Pinpoint the cell where the given text exists, returning its (x, y) midpoint coordinate. 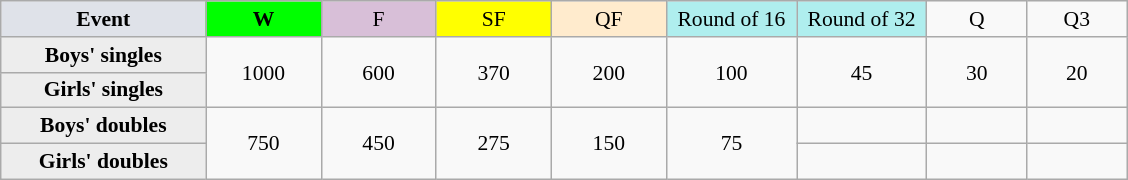
Girls' doubles (104, 162)
Girls' singles (104, 90)
1000 (264, 72)
Q (977, 19)
370 (494, 72)
750 (264, 144)
600 (378, 72)
450 (378, 144)
20 (1077, 72)
SF (494, 19)
75 (731, 144)
Boys' doubles (104, 126)
45 (861, 72)
Boys' singles (104, 55)
QF (608, 19)
Event (104, 19)
F (378, 19)
Round of 16 (731, 19)
275 (494, 144)
30 (977, 72)
100 (731, 72)
Round of 32 (861, 19)
150 (608, 144)
Q3 (1077, 19)
200 (608, 72)
W (264, 19)
